Output the [x, y] coordinate of the center of the cell containing the given text.  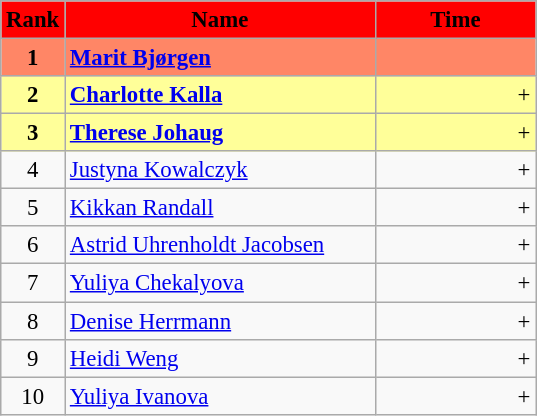
Rank [33, 20]
4 [33, 170]
7 [33, 283]
Yuliya Ivanova [220, 396]
Time [456, 20]
2 [33, 95]
5 [33, 208]
Charlotte Kalla [220, 95]
6 [33, 245]
Astrid Uhrenholdt Jacobsen [220, 245]
Denise Herrmann [220, 321]
9 [33, 358]
1 [33, 58]
Therese Johaug [220, 133]
3 [33, 133]
Yuliya Chekalyova [220, 283]
Kikkan Randall [220, 208]
10 [33, 396]
Justyna Kowalczyk [220, 170]
Marit Bjørgen [220, 58]
Heidi Weng [220, 358]
8 [33, 321]
Name [220, 20]
